Return the [X, Y] coordinate for the center point of the cell that contains the specified text.  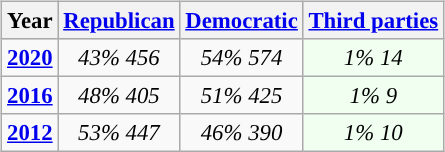
Republican [119, 21]
2020 [30, 58]
Third parties [373, 21]
2016 [30, 96]
Year [30, 21]
1% 10 [373, 133]
51% 425 [242, 96]
1% 14 [373, 58]
46% 390 [242, 133]
2012 [30, 133]
48% 405 [119, 96]
53% 447 [119, 133]
54% 574 [242, 58]
Democratic [242, 21]
43% 456 [119, 58]
1% 9 [373, 96]
